Return the (X, Y) coordinate for the center point of the cell that contains the specified text.  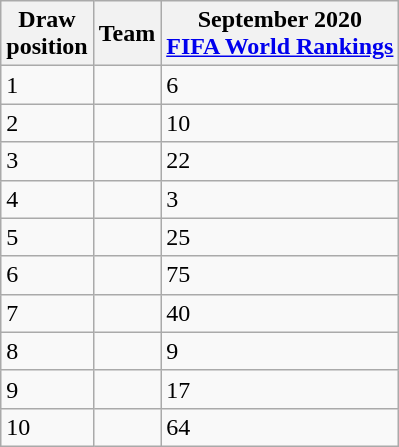
1 (47, 85)
25 (280, 237)
Team (127, 34)
8 (47, 351)
75 (280, 275)
September 2020FIFA World Rankings (280, 34)
64 (280, 427)
40 (280, 313)
7 (47, 313)
17 (280, 389)
Drawposition (47, 34)
4 (47, 199)
2 (47, 123)
5 (47, 237)
22 (280, 161)
